Detect which cell encompasses the target text, then output its (x, y) center coordinate. 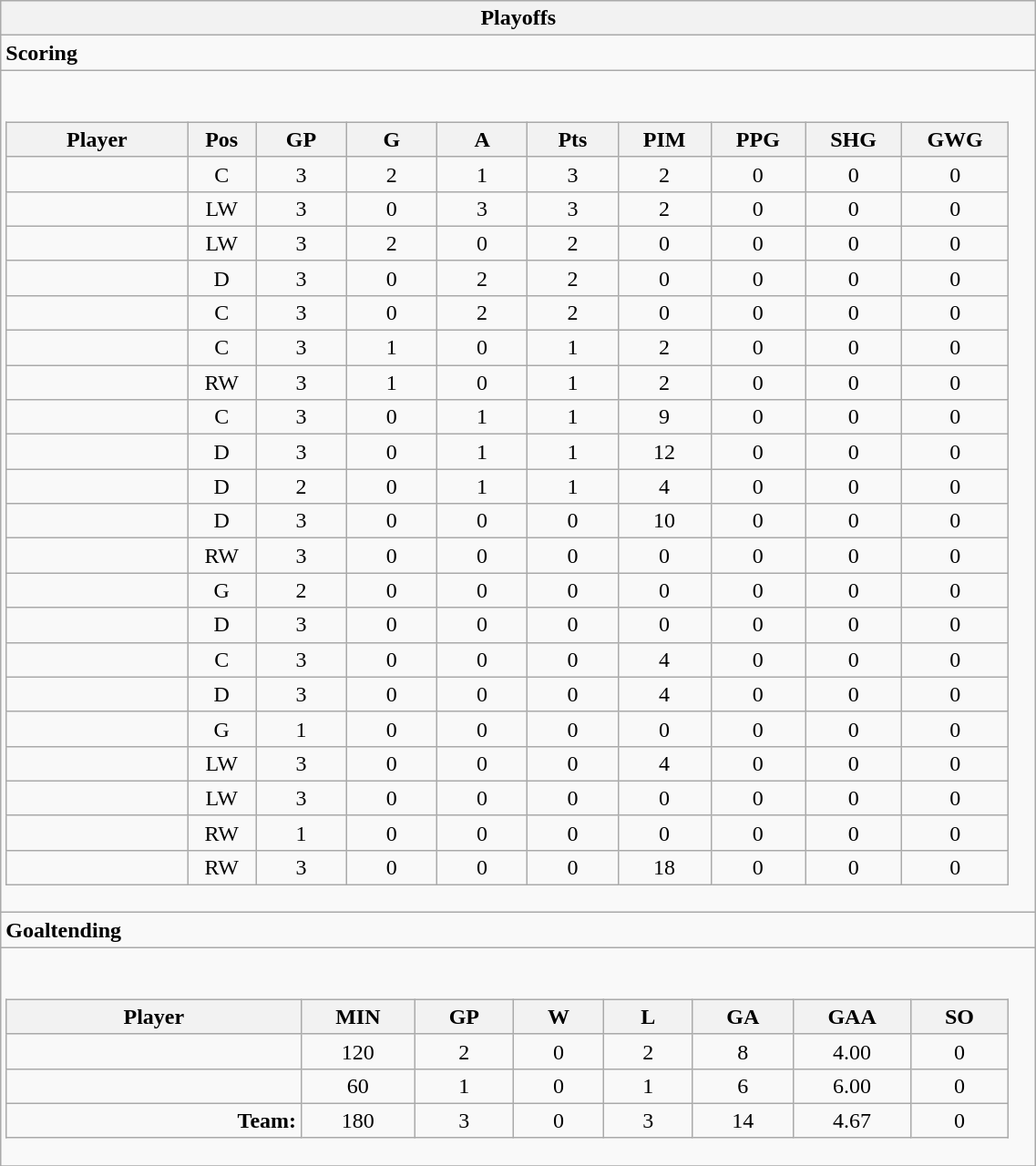
Scoring (518, 53)
60 (358, 1086)
10 (664, 521)
Pos (222, 139)
4.00 (852, 1051)
6 (744, 1086)
SO (959, 1017)
Player MIN GP W L GA GAA SO 120 2 0 2 8 4.00 0 60 1 0 1 6 6.00 0 Team: 180 3 0 3 14 4.67 0 (518, 1057)
4.67 (852, 1120)
180 (358, 1120)
GA (744, 1017)
Pts (572, 139)
120 (358, 1051)
GWG (955, 139)
18 (664, 867)
PIM (664, 139)
6.00 (852, 1086)
9 (664, 417)
Playoffs (518, 18)
SHG (854, 139)
GAA (852, 1017)
L (649, 1017)
Team: (154, 1120)
W (559, 1017)
14 (744, 1120)
12 (664, 452)
MIN (358, 1017)
Goaltending (518, 930)
PPG (758, 139)
A (481, 139)
8 (744, 1051)
